Identify which cell holds the provided text, then report its (x, y) central coordinate. 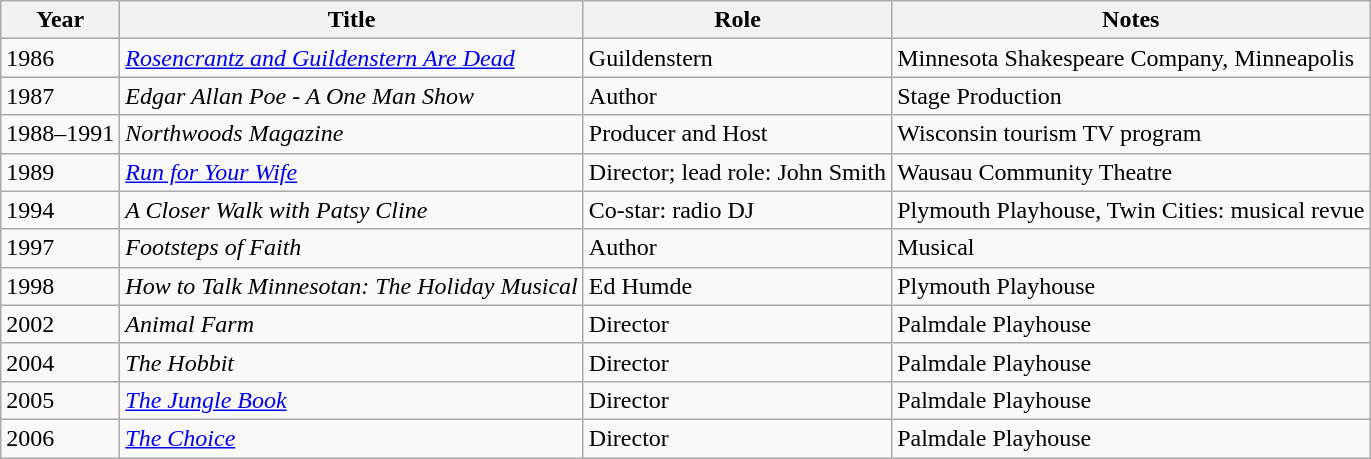
Producer and Host (737, 134)
1988–1991 (60, 134)
The Hobbit (352, 362)
Animal Farm (352, 324)
2004 (60, 362)
Footsteps of Faith (352, 248)
Year (60, 20)
Wausau Community Theatre (1131, 172)
1989 (60, 172)
Role (737, 20)
Wisconsin tourism TV program (1131, 134)
Co-star: radio DJ (737, 210)
1997 (60, 248)
2002 (60, 324)
Plymouth Playhouse, Twin Cities: musical revue (1131, 210)
1987 (60, 96)
Minnesota Shakespeare Company, Minneapolis (1131, 58)
Plymouth Playhouse (1131, 286)
2006 (60, 438)
Northwoods Magazine (352, 134)
1986 (60, 58)
Rosencrantz and Guildenstern Are Dead (352, 58)
Ed Humde (737, 286)
A Closer Walk with Patsy Cline (352, 210)
The Choice (352, 438)
Edgar Allan Poe - A One Man Show (352, 96)
Run for Your Wife (352, 172)
1994 (60, 210)
2005 (60, 400)
Guildenstern (737, 58)
1998 (60, 286)
Musical (1131, 248)
Title (352, 20)
Notes (1131, 20)
Stage Production (1131, 96)
The Jungle Book (352, 400)
How to Talk Minnesotan: The Holiday Musical (352, 286)
Director; lead role: John Smith (737, 172)
